Find where the given text appears and provide that cell's center as (X, Y) coordinate. 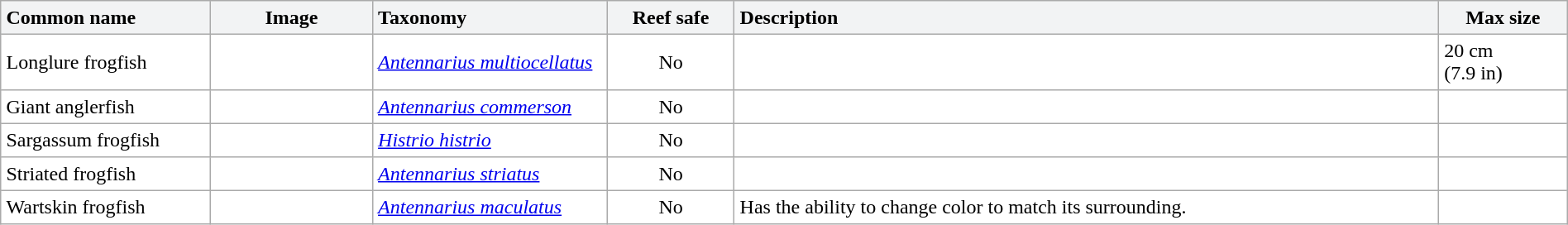
Common name (106, 17)
Max size (1503, 17)
Taxonomy (490, 17)
Image (292, 17)
Reef safe (670, 17)
Wartskin frogfish (106, 207)
Description (1087, 17)
Has the ability to change color to match its surrounding. (1087, 207)
Sargassum frogfish (106, 140)
Antennarius striatus (490, 174)
Antennarius commerson (490, 107)
Longlure frogfish (106, 62)
Giant anglerfish (106, 107)
Striated frogfish (106, 174)
Histrio histrio (490, 140)
Antennarius maculatus (490, 207)
20 cm(7.9 in) (1503, 62)
Antennarius multiocellatus (490, 62)
